Scan for the cell matching the given text and deliver its (x, y) coordinate at center. 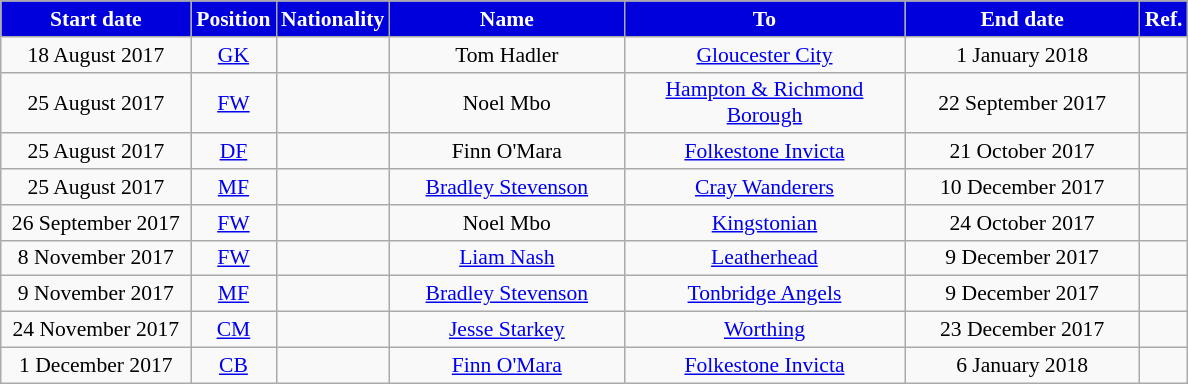
9 November 2017 (96, 294)
End date (1022, 19)
1 December 2017 (96, 365)
18 August 2017 (96, 55)
Hampton & Richmond Borough (764, 102)
24 November 2017 (96, 330)
Gloucester City (764, 55)
Leatherhead (764, 258)
Tom Hadler (506, 55)
Worthing (764, 330)
26 September 2017 (96, 223)
Jesse Starkey (506, 330)
Tonbridge Angels (764, 294)
Ref. (1164, 19)
Kingstonian (764, 223)
22 September 2017 (1022, 102)
CB (234, 365)
23 December 2017 (1022, 330)
To (764, 19)
Start date (96, 19)
10 December 2017 (1022, 187)
6 January 2018 (1022, 365)
24 October 2017 (1022, 223)
GK (234, 55)
Position (234, 19)
Nationality (332, 19)
1 January 2018 (1022, 55)
Name (506, 19)
8 November 2017 (96, 258)
Cray Wanderers (764, 187)
CM (234, 330)
21 October 2017 (1022, 152)
DF (234, 152)
Liam Nash (506, 258)
